Detect which cell encompasses the target text, then output its [x, y] center coordinate. 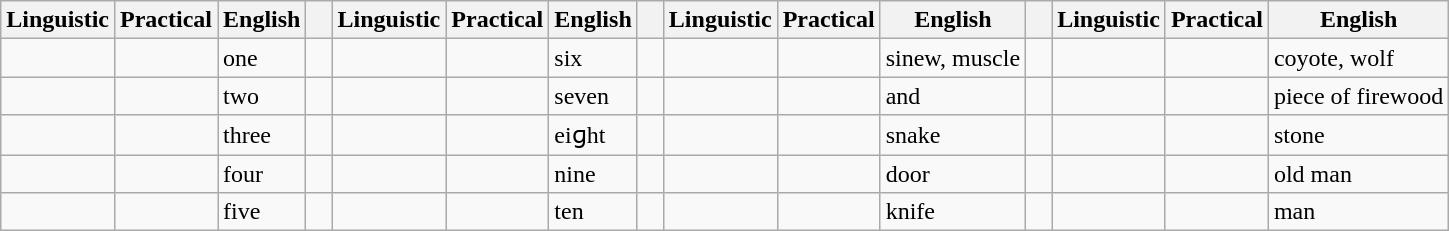
knife [952, 212]
six [593, 58]
seven [593, 96]
four [262, 173]
one [262, 58]
stone [1358, 135]
eiɡht [593, 135]
two [262, 96]
old man [1358, 173]
and [952, 96]
piece of firewood [1358, 96]
sinew, muscle [952, 58]
ten [593, 212]
door [952, 173]
coyote, wolf [1358, 58]
three [262, 135]
five [262, 212]
snake [952, 135]
man [1358, 212]
nine [593, 173]
